Scan for the cell matching the given text and deliver its (x, y) coordinate at center. 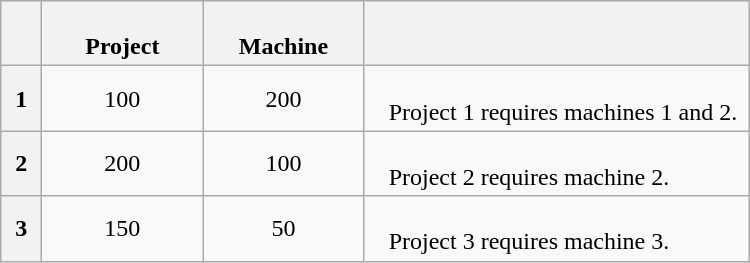
Project (122, 34)
1 (22, 98)
50 (284, 228)
3 (22, 228)
Machine (284, 34)
Project 3 requires machine 3. (556, 228)
150 (122, 228)
2 (22, 164)
Project 1 requires machines 1 and 2. (556, 98)
Project 2 requires machine 2. (556, 164)
